Determine the (x, y) coordinate at the center of the cell enclosing the given text.  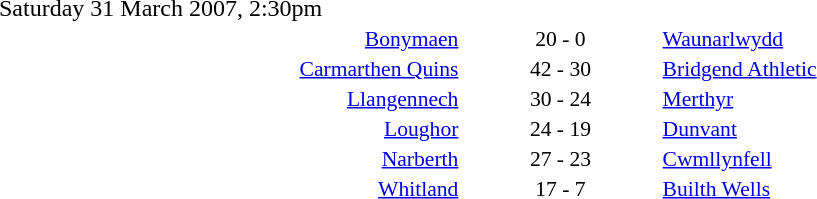
42 - 30 (560, 68)
30 - 24 (560, 98)
24 - 19 (560, 128)
20 - 0 (560, 38)
27 - 23 (560, 158)
